Search for the cell housing the specified text and yield its (x, y) center coordinate. 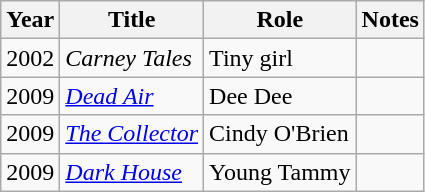
Role (280, 20)
Cindy O'Brien (280, 134)
Tiny girl (280, 58)
Dee Dee (280, 96)
Dark House (132, 172)
Carney Tales (132, 58)
Year (30, 20)
Notes (390, 20)
Dead Air (132, 96)
2002 (30, 58)
The Collector (132, 134)
Young Tammy (280, 172)
Title (132, 20)
